Determine the [x, y] coordinate at the center of the cell enclosing the given text.  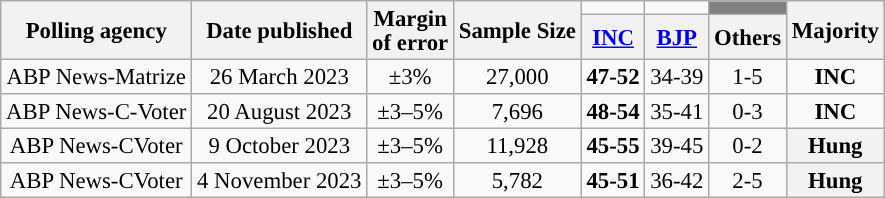
±3% [410, 78]
Majority [835, 30]
Polling agency [96, 30]
Date published [280, 30]
9 October 2023 [280, 146]
45-55 [613, 146]
ABP News-C-Voter [96, 112]
7,696 [517, 112]
4 November 2023 [280, 180]
Sample Size [517, 30]
48-54 [613, 112]
27,000 [517, 78]
35-41 [677, 112]
47-52 [613, 78]
0-3 [748, 112]
26 March 2023 [280, 78]
34-39 [677, 78]
20 August 2023 [280, 112]
0-2 [748, 146]
45-51 [613, 180]
1-5 [748, 78]
39-45 [677, 146]
Marginof error [410, 30]
36-42 [677, 180]
BJP [677, 38]
2-5 [748, 180]
ABP News-Matrize [96, 78]
Others [748, 38]
11,928 [517, 146]
5,782 [517, 180]
